Detect which cell encompasses the target text, then output its [X, Y] center coordinate. 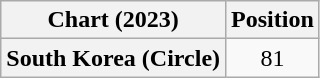
Chart (2023) [114, 20]
81 [273, 58]
South Korea (Circle) [114, 58]
Position [273, 20]
